Provide the (X, Y) coordinate of the cell's center where the given text is located.  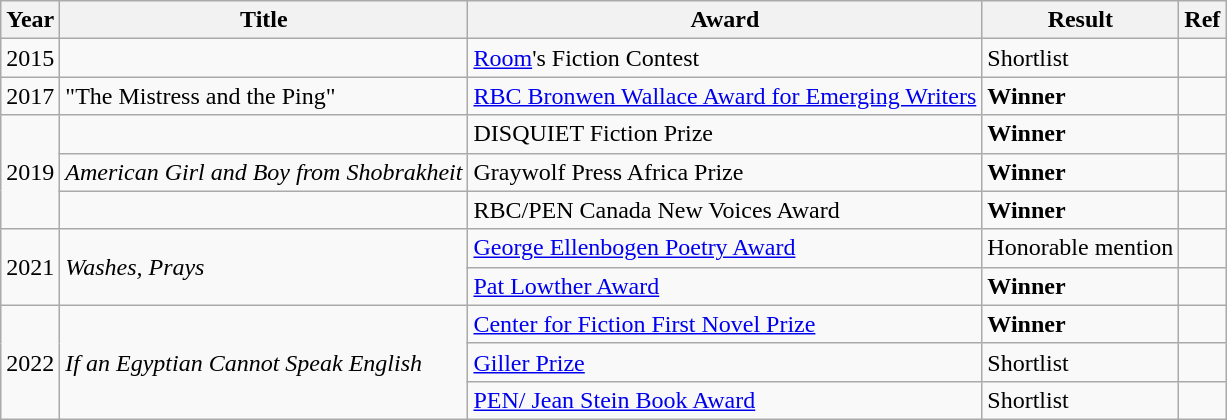
If an Egyptian Cannot Speak English (264, 362)
"The Mistress and the Ping" (264, 96)
Year (30, 20)
RBC Bronwen Wallace Award for Emerging Writers (725, 96)
Center for Fiction First Novel Prize (725, 324)
DISQUIET Fiction Prize (725, 134)
Title (264, 20)
2017 (30, 96)
Pat Lowther Award (725, 286)
Honorable mention (1080, 248)
2015 (30, 58)
2021 (30, 267)
Result (1080, 20)
Ref (1202, 20)
RBC/PEN Canada New Voices Award (725, 210)
PEN/ Jean Stein Book Award (725, 400)
Giller Prize (725, 362)
2022 (30, 362)
Award (725, 20)
Room's Fiction Contest (725, 58)
2019 (30, 172)
American Girl and Boy from Shobrakheit (264, 172)
George Ellenbogen Poetry Award (725, 248)
Graywolf Press Africa Prize (725, 172)
Washes, Prays (264, 267)
